Scan for the cell matching the given text and deliver its (X, Y) coordinate at center. 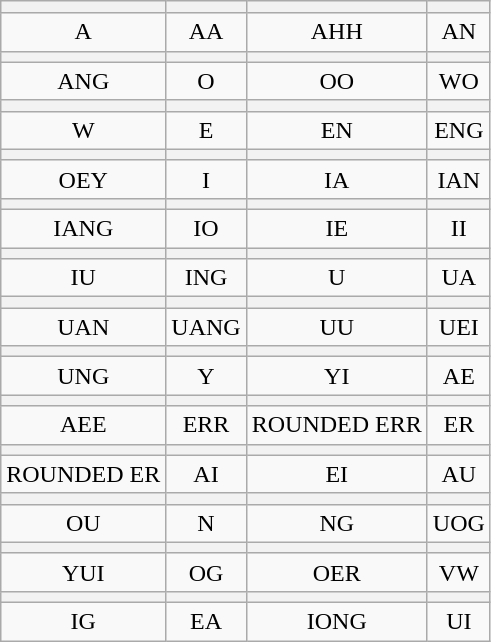
AN (458, 32)
N (206, 523)
UOG (458, 523)
UNG (84, 376)
EI (336, 474)
IANG (84, 229)
AI (206, 474)
AE (458, 376)
ROUNDED ERR (336, 425)
ER (458, 425)
UU (336, 327)
ROUNDED ER (84, 474)
IONG (336, 622)
AEE (84, 425)
IG (84, 622)
IU (84, 278)
II (458, 229)
YUI (84, 572)
UAN (84, 327)
W (84, 130)
IE (336, 229)
U (336, 278)
NG (336, 523)
EN (336, 130)
OU (84, 523)
AA (206, 32)
OG (206, 572)
I (206, 179)
E (206, 130)
UI (458, 622)
ENG (458, 130)
UEI (458, 327)
YI (336, 376)
AU (458, 474)
IO (206, 229)
ING (206, 278)
UANG (206, 327)
Y (206, 376)
WO (458, 81)
OO (336, 81)
VW (458, 572)
ANG (84, 81)
A (84, 32)
IA (336, 179)
AHH (336, 32)
EA (206, 622)
IAN (458, 179)
O (206, 81)
OER (336, 572)
OEY (84, 179)
ERR (206, 425)
UA (458, 278)
